Scan for the cell matching the given text and deliver its (x, y) coordinate at center. 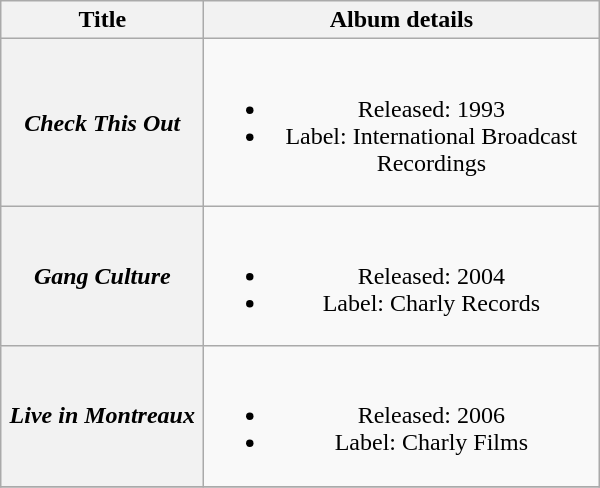
Released: 2006Label: Charly Films (402, 416)
Check This Out (102, 122)
Gang Culture (102, 276)
Released: 1993Label: International Broadcast Recordings (402, 122)
Released: 2004Label: Charly Records (402, 276)
Album details (402, 20)
Title (102, 20)
Live in Montreaux (102, 416)
